Search for the cell housing the specified text and yield its (x, y) center coordinate. 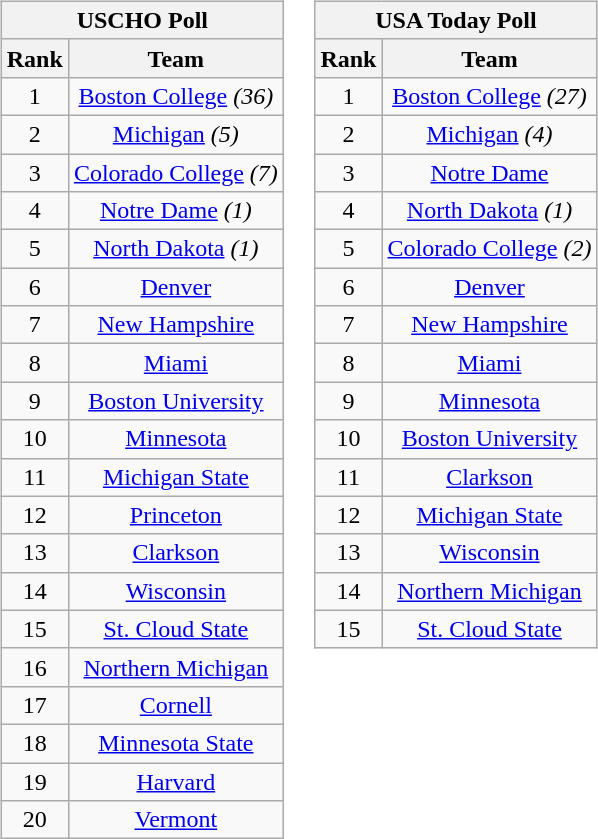
Michigan (5) (176, 134)
Colorado College (2) (490, 249)
Vermont (176, 820)
Michigan (4) (490, 134)
USCHO Poll (142, 20)
Cornell (176, 705)
16 (34, 667)
Boston College (27) (490, 96)
Minnesota State (176, 743)
18 (34, 743)
Harvard (176, 781)
19 (34, 781)
Princeton (176, 515)
20 (34, 820)
Notre Dame (490, 173)
Boston College (36) (176, 96)
Colorado College (7) (176, 173)
17 (34, 705)
USA Today Poll (456, 20)
Notre Dame (1) (176, 211)
